Capture the cell that displays the provided text and extract its (X, Y) central coordinate. 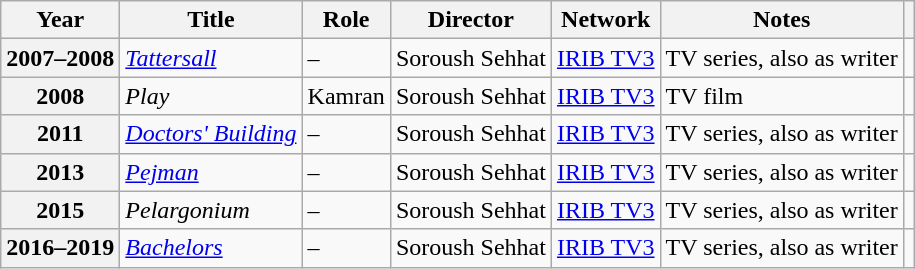
Pejman (211, 172)
Notes (782, 20)
TV film (782, 96)
Bachelors (211, 248)
2011 (60, 134)
Kamran (346, 96)
2013 (60, 172)
Doctors' Building (211, 134)
Tattersall (211, 58)
2015 (60, 210)
Pelargonium (211, 210)
2008 (60, 96)
Network (606, 20)
Role (346, 20)
Year (60, 20)
Title (211, 20)
Director (470, 20)
2007–2008 (60, 58)
2016–2019 (60, 248)
Play (211, 96)
